Find where the given text appears and provide that cell's center as [X, Y] coordinate. 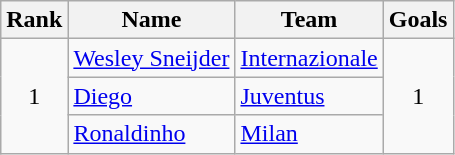
Team [309, 20]
Wesley Sneijder [152, 58]
Rank [34, 20]
Internazionale [309, 58]
Juventus [309, 96]
Milan [309, 134]
Goals [418, 20]
Name [152, 20]
Ronaldinho [152, 134]
Diego [152, 96]
